Return [X, Y] of the center of cell containing provided text 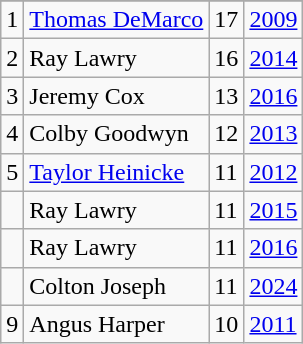
10 [226, 324]
2009 [274, 20]
Taylor Heinicke [116, 172]
4 [12, 134]
Angus Harper [116, 324]
Colby Goodwyn [116, 134]
2024 [274, 286]
13 [226, 96]
17 [226, 20]
Thomas DeMarco [116, 20]
9 [12, 324]
2013 [274, 134]
2014 [274, 58]
12 [226, 134]
2015 [274, 210]
2 [12, 58]
5 [12, 172]
Colton Joseph [116, 286]
Jeremy Cox [116, 96]
2011 [274, 324]
3 [12, 96]
16 [226, 58]
2012 [274, 172]
1 [12, 20]
